Find where the given text appears and provide that cell's center as [X, Y] coordinate. 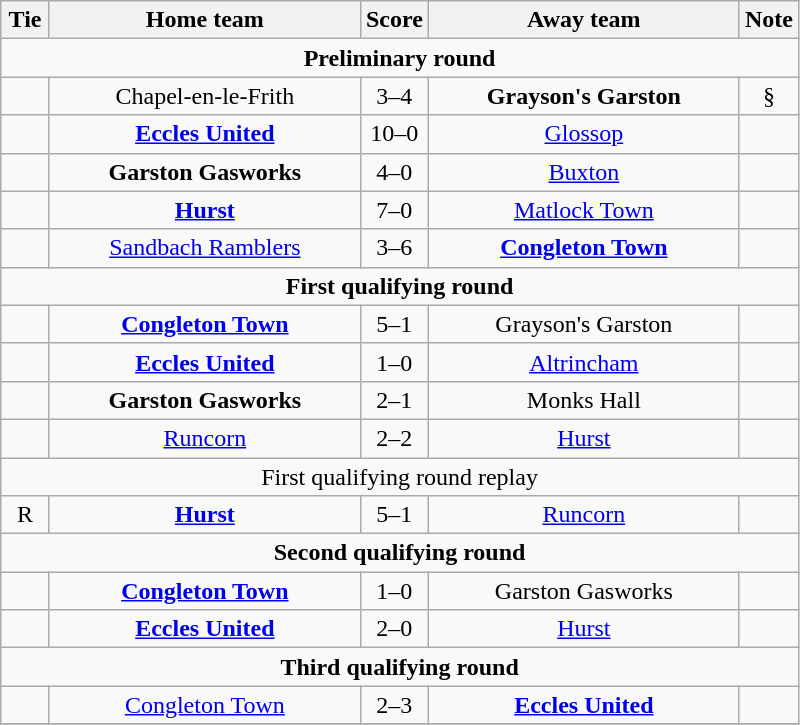
R [26, 515]
Tie [26, 20]
Glossop [584, 134]
Second qualifying round [400, 553]
Chapel-en-le-Frith [204, 96]
2–0 [394, 629]
4–0 [394, 172]
3–6 [394, 248]
10–0 [394, 134]
Matlock Town [584, 210]
3–4 [394, 96]
Note [768, 20]
Preliminary round [400, 58]
Third qualifying round [400, 667]
Monks Hall [584, 400]
Altrincham [584, 362]
2–3 [394, 705]
2–1 [394, 400]
Home team [204, 20]
Sandbach Ramblers [204, 248]
Buxton [584, 172]
First qualifying round [400, 286]
§ [768, 96]
Score [394, 20]
2–2 [394, 438]
Away team [584, 20]
First qualifying round replay [400, 477]
7–0 [394, 210]
